Return the (X, Y) coordinate for the center point of the cell that contains the specified text.  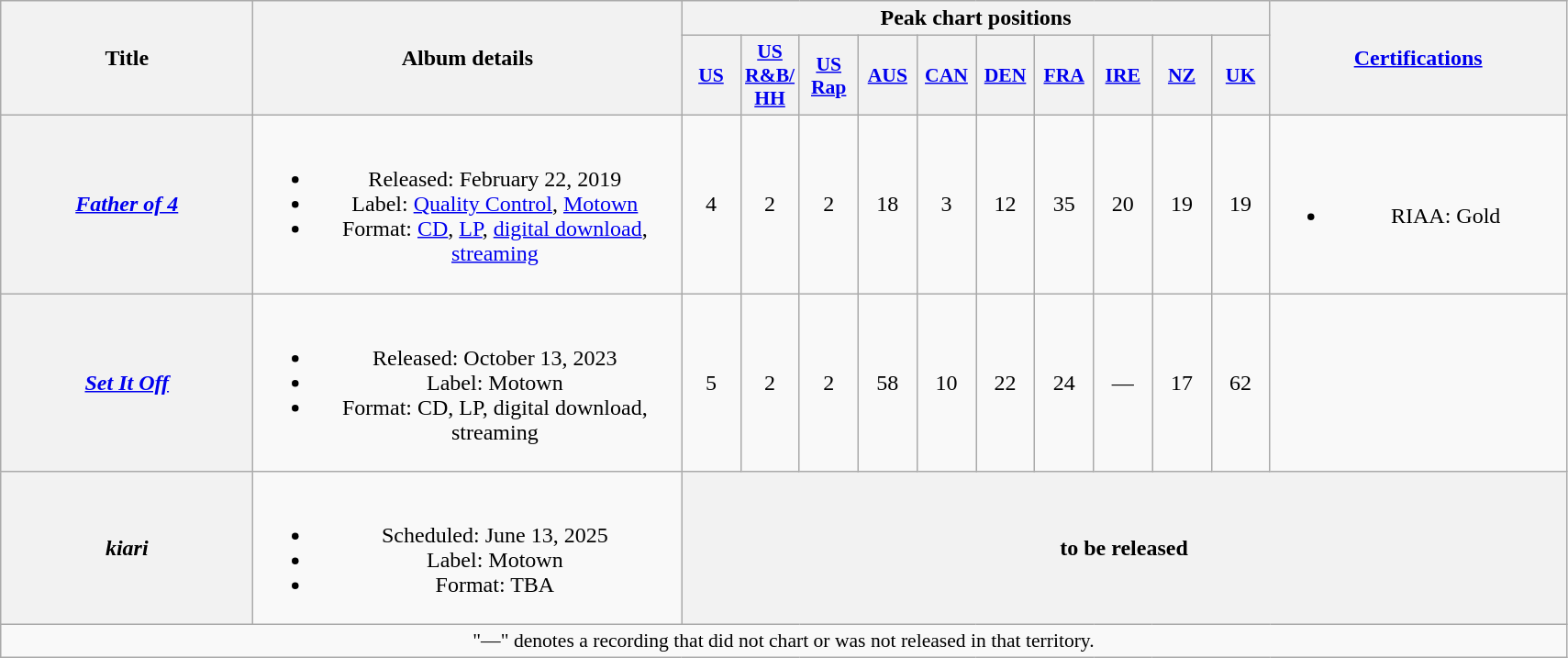
USRap (828, 75)
kiari (127, 549)
US (711, 75)
Released: October 13, 2023Label: MotownFormat: CD, LP, digital download, streaming (468, 383)
24 (1064, 383)
Father of 4 (127, 204)
18 (887, 204)
Title (127, 59)
to be released (1124, 549)
22 (1006, 383)
UK (1240, 75)
Released: February 22, 2019Label: Quality Control, MotownFormat: CD, LP, digital download, streaming (468, 204)
NZ (1182, 75)
5 (711, 383)
FRA (1064, 75)
Album details (468, 59)
DEN (1006, 75)
RIAA: Gold (1418, 204)
AUS (887, 75)
CAN (946, 75)
IRE (1123, 75)
4 (711, 204)
USR&B/HH (770, 75)
12 (1006, 204)
Certifications (1418, 59)
58 (887, 383)
Set It Off (127, 383)
Scheduled: June 13, 2025Label: MotownFormat: TBA (468, 549)
20 (1123, 204)
Peak chart positions (976, 18)
17 (1182, 383)
3 (946, 204)
10 (946, 383)
"—" denotes a recording that did not chart or was not released in that territory. (784, 641)
35 (1064, 204)
62 (1240, 383)
— (1123, 383)
